Output the [X, Y] coordinate of the center of the cell containing the given text.  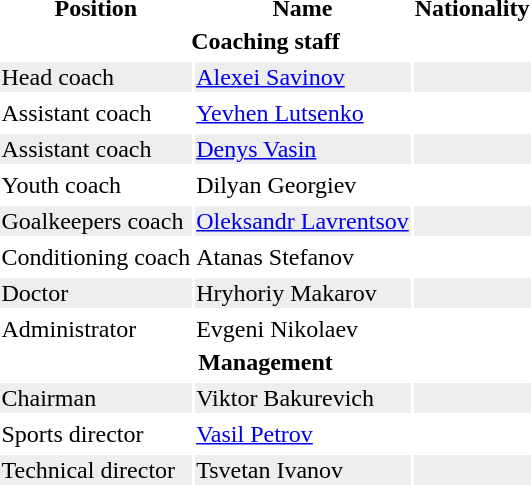
Tsvetan Ivanov [303, 470]
Management [266, 362]
Vasil Petrov [303, 434]
Yevhen Lutsenko [303, 113]
Viktor Bakurevich [303, 398]
Administrator [96, 329]
Youth coach [96, 185]
Goalkeepers coach [96, 221]
Chairman [96, 398]
Dilyan Georgiev [303, 185]
Denys Vasin [303, 149]
Technical director [96, 470]
Coaching staff [266, 41]
Oleksandr Lavrentsov [303, 221]
Conditioning coach [96, 257]
Alexei Savinov [303, 77]
Sports director [96, 434]
Doctor [96, 293]
Evgeni Nikolaev [303, 329]
Hryhoriy Makarov [303, 293]
Head coach [96, 77]
Atanas Stefanov [303, 257]
